Output the (x, y) coordinate of the center of the cell containing the given text.  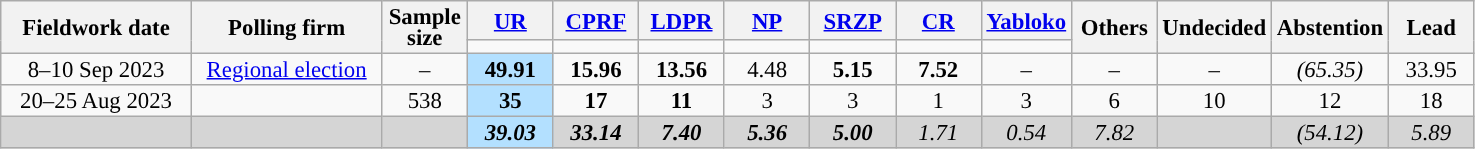
6 (1114, 101)
UR (511, 20)
LDPR (682, 20)
12 (1330, 101)
5.36 (767, 133)
8–10 Sep 2023 (96, 70)
(65.35) (1330, 70)
Samplesize (425, 28)
15.96 (596, 70)
10 (1214, 101)
Polling firm (286, 28)
(54.12) (1330, 133)
Fieldwork date (96, 28)
Others (1114, 28)
0.54 (1026, 133)
NP (767, 20)
20–25 Aug 2023 (96, 101)
1.71 (939, 133)
17 (596, 101)
13.56 (682, 70)
Abstention (1330, 28)
35 (511, 101)
7.82 (1114, 133)
11 (682, 101)
CPRF (596, 20)
33.95 (1431, 70)
CR (939, 20)
Yabloko (1026, 20)
1 (939, 101)
Regional election (286, 70)
7.52 (939, 70)
538 (425, 101)
18 (1431, 101)
5.89 (1431, 133)
Lead (1431, 28)
49.91 (511, 70)
4.48 (767, 70)
33.14 (596, 133)
5.15 (853, 70)
5.00 (853, 133)
Undecided (1214, 28)
7.40 (682, 133)
39.03 (511, 133)
SRZP (853, 20)
